Provide the (x, y) coordinate of the cell's center where the given text is located.  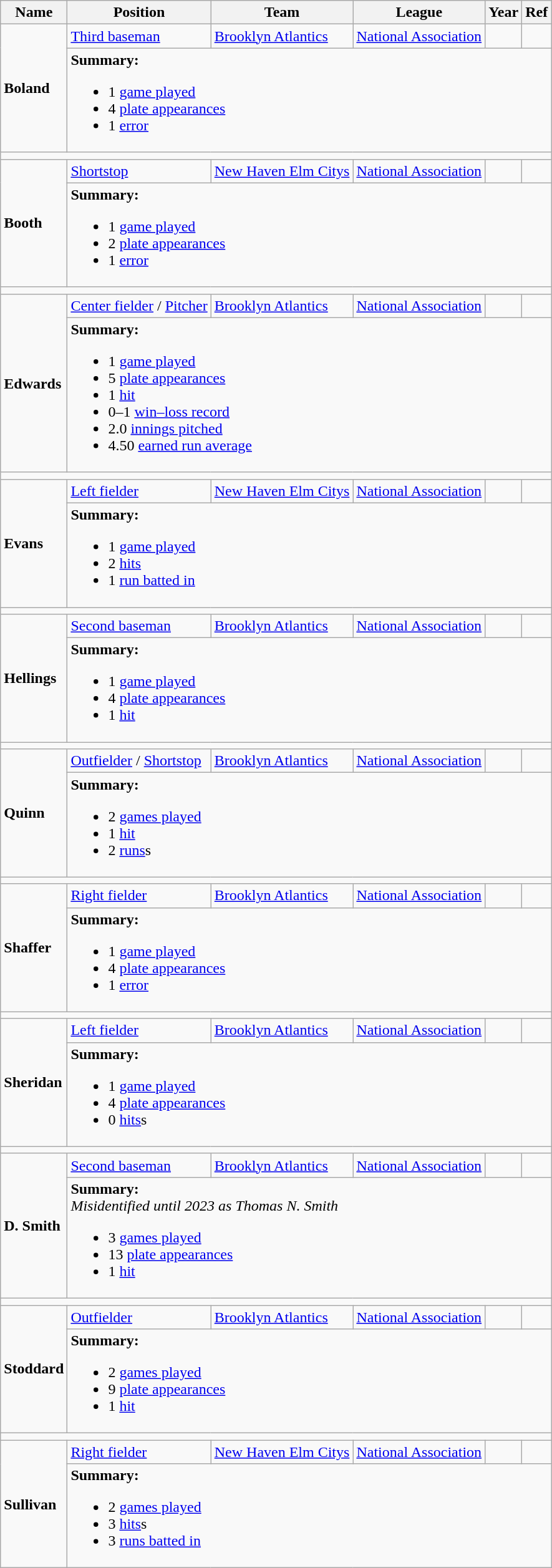
Quinn (34, 813)
Sheridan (34, 1083)
Booth (34, 223)
Shortstop (139, 171)
Summary:Misidentified until 2023 as Thomas N. Smith3 games played13 plate appearances1 hit (309, 1237)
Summary:2 games played1 hit2 runss (309, 825)
Summary:1 game played2 hits1 run batted in (309, 555)
Year (504, 12)
Summary:1 game played4 plate appearances0 hitss (309, 1094)
Outfielder (139, 1317)
Summary:2 games played3 hitss3 runs batted in (309, 1516)
Summary:1 game played4 plate appearances1 hit (309, 690)
Summary:1 game played2 plate appearances1 error (309, 235)
Team (282, 12)
Summary:1 game played5 plate appearances1 hit0–1 win–loss record2.0 innings pitched4.50 earned run average (309, 395)
Evans (34, 543)
Outfielder / Shortstop (139, 761)
League (419, 12)
Name (34, 12)
Shaffer (34, 948)
Ref (536, 12)
Position (139, 12)
Hellings (34, 679)
Sullivan (34, 1504)
Boland (34, 89)
Summary:2 games played9 plate appearances1 hit (309, 1381)
Edwards (34, 383)
Center fielder / Pitcher (139, 306)
Third baseman (139, 36)
Stoddard (34, 1368)
D. Smith (34, 1226)
